Search for the cell housing the specified text and yield its (x, y) center coordinate. 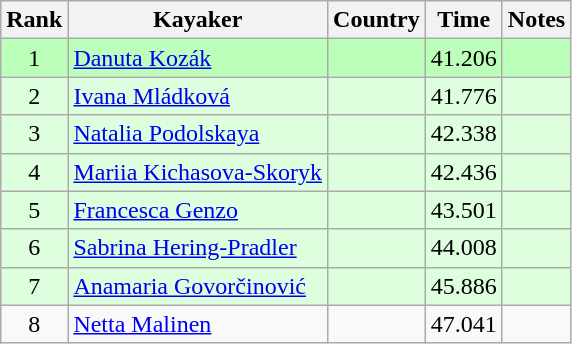
6 (34, 248)
47.041 (464, 324)
4 (34, 172)
5 (34, 210)
Anamaria Govorčinović (198, 286)
Natalia Podolskaya (198, 134)
3 (34, 134)
Sabrina Hering-Pradler (198, 248)
Mariia Kichasova-Skoryk (198, 172)
43.501 (464, 210)
42.436 (464, 172)
Notes (536, 20)
Country (377, 20)
44.008 (464, 248)
42.338 (464, 134)
41.206 (464, 58)
Francesca Genzo (198, 210)
Time (464, 20)
45.886 (464, 286)
1 (34, 58)
41.776 (464, 96)
7 (34, 286)
Danuta Kozák (198, 58)
8 (34, 324)
Kayaker (198, 20)
Ivana Mládková (198, 96)
Netta Malinen (198, 324)
Rank (34, 20)
2 (34, 96)
